Output the (x, y) coordinate of the center of the cell containing the given text.  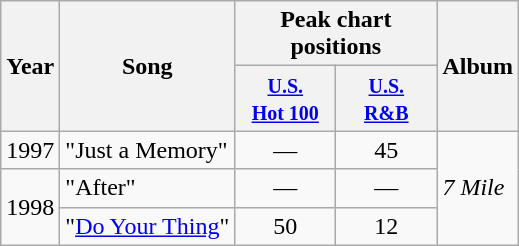
45 (386, 150)
12 (386, 226)
Year (30, 66)
Album (478, 66)
1998 (30, 207)
"Do Your Thing" (148, 226)
"After" (148, 188)
7 Mile (478, 188)
Song (148, 66)
1997 (30, 150)
Peak chart positions (336, 34)
"Just a Memory" (148, 150)
U.S.Hot 100 (286, 98)
50 (286, 226)
U.S.R&B (386, 98)
